Determine the [x, y] coordinate at the center of the cell enclosing the given text.  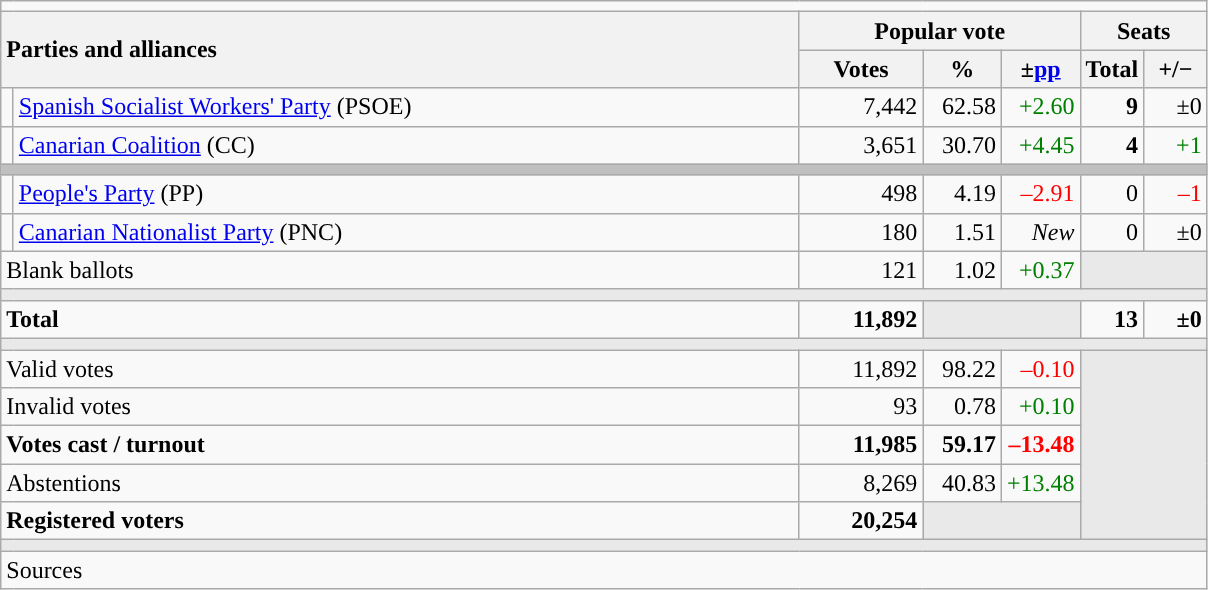
±pp [1040, 69]
% [962, 69]
Seats [1144, 31]
Invalid votes [400, 407]
+0.37 [1040, 270]
20,254 [861, 521]
Popular vote [940, 31]
–1 [1176, 194]
13 [1112, 319]
121 [861, 270]
7,442 [861, 107]
Sources [604, 570]
62.58 [962, 107]
Canarian Coalition (CC) [406, 145]
Spanish Socialist Workers' Party (PSOE) [406, 107]
59.17 [962, 445]
Votes [861, 69]
1.02 [962, 270]
30.70 [962, 145]
+1 [1176, 145]
Parties and alliances [400, 50]
498 [861, 194]
+2.60 [1040, 107]
1.51 [962, 232]
9 [1112, 107]
–2.91 [1040, 194]
Votes cast / turnout [400, 445]
–13.48 [1040, 445]
93 [861, 407]
0.78 [962, 407]
11,985 [861, 445]
Valid votes [400, 369]
98.22 [962, 369]
+/− [1176, 69]
+4.45 [1040, 145]
New [1040, 232]
180 [861, 232]
4.19 [962, 194]
4 [1112, 145]
Blank ballots [400, 270]
+13.48 [1040, 483]
3,651 [861, 145]
+0.10 [1040, 407]
People's Party (PP) [406, 194]
Abstentions [400, 483]
8,269 [861, 483]
Canarian Nationalist Party (PNC) [406, 232]
Registered voters [400, 521]
40.83 [962, 483]
–0.10 [1040, 369]
